Extract the [x, y] coordinate from the center of the cell holding the provided text.  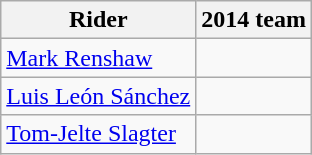
Luis León Sánchez [98, 96]
Rider [98, 20]
Mark Renshaw [98, 58]
Tom-Jelte Slagter [98, 134]
2014 team [254, 20]
